Search for the cell housing the specified text and yield its (x, y) center coordinate. 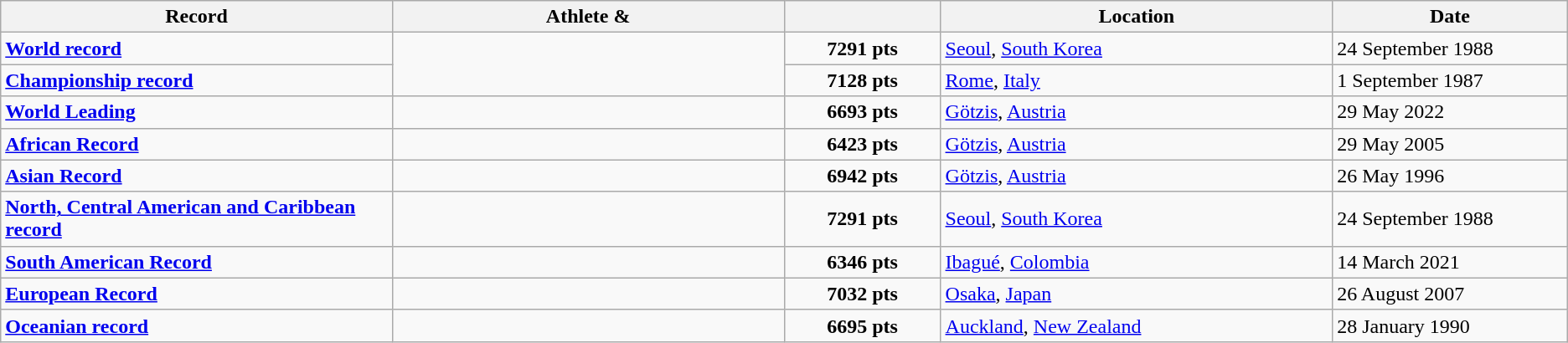
Auckland, New Zealand (1137, 325)
South American Record (197, 262)
Osaka, Japan (1137, 294)
Ibagué, Colombia (1137, 262)
Asian Record (197, 176)
6693 pts (863, 112)
6942 pts (863, 176)
26 August 2007 (1451, 294)
Date (1451, 17)
6423 pts (863, 144)
7032 pts (863, 294)
29 May 2022 (1451, 112)
6346 pts (863, 262)
Rome, Italy (1137, 80)
Location (1137, 17)
North, Central American and Caribbean record (197, 219)
Championship record (197, 80)
14 March 2021 (1451, 262)
28 January 1990 (1451, 325)
European Record (197, 294)
7128 pts (863, 80)
1 September 1987 (1451, 80)
World Leading (197, 112)
Oceanian record (197, 325)
Record (197, 17)
World record (197, 49)
African Record (197, 144)
26 May 1996 (1451, 176)
29 May 2005 (1451, 144)
Athlete & (588, 17)
6695 pts (863, 325)
